Return the [X, Y] coordinate for the center point of the cell that contains the specified text.  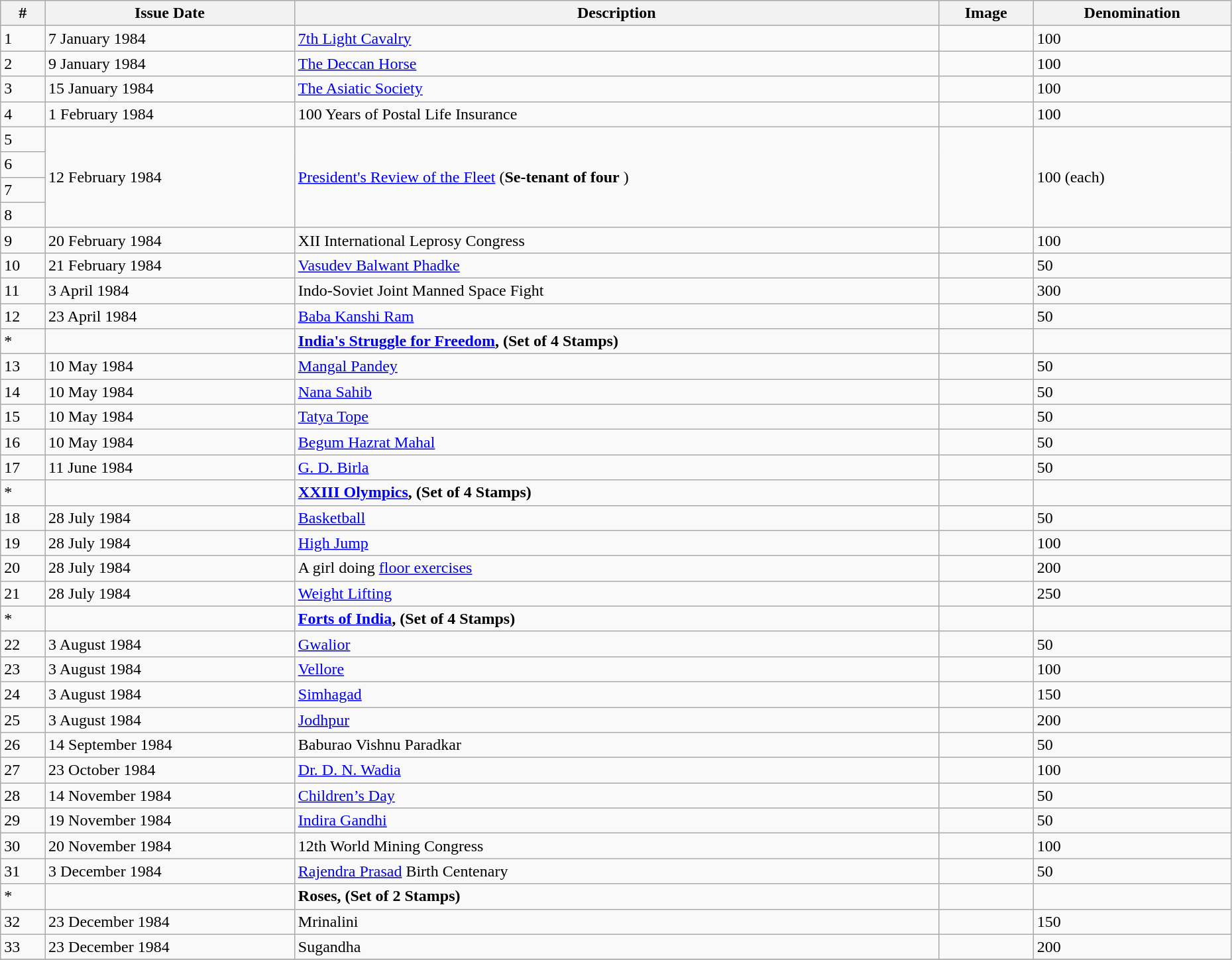
Nana Sahib [616, 392]
29 [23, 821]
XII International Leprosy Congress [616, 240]
32 [23, 922]
19 November 1984 [170, 821]
Jodhpur [616, 719]
19 [23, 543]
12 February 1984 [170, 177]
Gwalior [616, 644]
India's Struggle for Freedom, (Set of 4 Stamps) [616, 341]
Children’s Day [616, 796]
26 [23, 745]
8 [23, 215]
# [23, 13]
9 January 1984 [170, 64]
100 Years of Postal Life Insurance [616, 114]
21 [23, 593]
A girl doing floor exercises [616, 568]
3 April 1984 [170, 290]
Denomination [1132, 13]
12 [23, 316]
20 [23, 568]
22 [23, 644]
Mangal Pandey [616, 367]
Dr. D. N. Wadia [616, 770]
14 [23, 392]
15 January 1984 [170, 89]
20 February 1984 [170, 240]
7th Light Cavalry [616, 38]
23 April 1984 [170, 316]
16 [23, 442]
7 January 1984 [170, 38]
The Asiatic Society [616, 89]
13 [23, 367]
1 [23, 38]
23 October 1984 [170, 770]
14 September 1984 [170, 745]
5 [23, 139]
President's Review of the Fleet (Se-tenant of four ) [616, 177]
18 [23, 518]
100 (each) [1132, 177]
Tatya Tope [616, 417]
28 [23, 796]
30 [23, 846]
11 [23, 290]
Simhagad [616, 694]
Indo-Soviet Joint Manned Space Fight [616, 290]
24 [23, 694]
4 [23, 114]
Begum Hazrat Mahal [616, 442]
Forts of India, (Set of 4 Stamps) [616, 619]
11 June 1984 [170, 467]
23 [23, 669]
2 [23, 64]
Image [986, 13]
Vellore [616, 669]
33 [23, 947]
15 [23, 417]
Sugandha [616, 947]
300 [1132, 290]
3 December 1984 [170, 871]
Mrinalini [616, 922]
14 November 1984 [170, 796]
Baba Kanshi Ram [616, 316]
3 [23, 89]
21 February 1984 [170, 265]
6 [23, 164]
27 [23, 770]
G. D. Birla [616, 467]
XXIII Olympics, (Set of 4 Stamps) [616, 493]
Baburao Vishnu Paradkar [616, 745]
Basketball [616, 518]
9 [23, 240]
12th World Mining Congress [616, 846]
Roses, (Set of 2 Stamps) [616, 896]
10 [23, 265]
Issue Date [170, 13]
Description [616, 13]
250 [1132, 593]
20 November 1984 [170, 846]
1 February 1984 [170, 114]
Indira Gandhi [616, 821]
17 [23, 467]
31 [23, 871]
High Jump [616, 543]
Rajendra Prasad Birth Centenary [616, 871]
7 [23, 190]
The Deccan Horse [616, 64]
Vasudev Balwant Phadke [616, 265]
25 [23, 719]
Weight Lifting [616, 593]
